Output the [X, Y] coordinate of the center of the cell containing the given text.  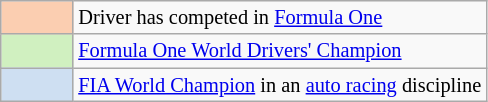
Formula One World Drivers' Champion [280, 51]
Driver has competed in Formula One [280, 17]
FIA World Champion in an auto racing discipline [280, 85]
